Return (x, y) of the center of cell containing provided text 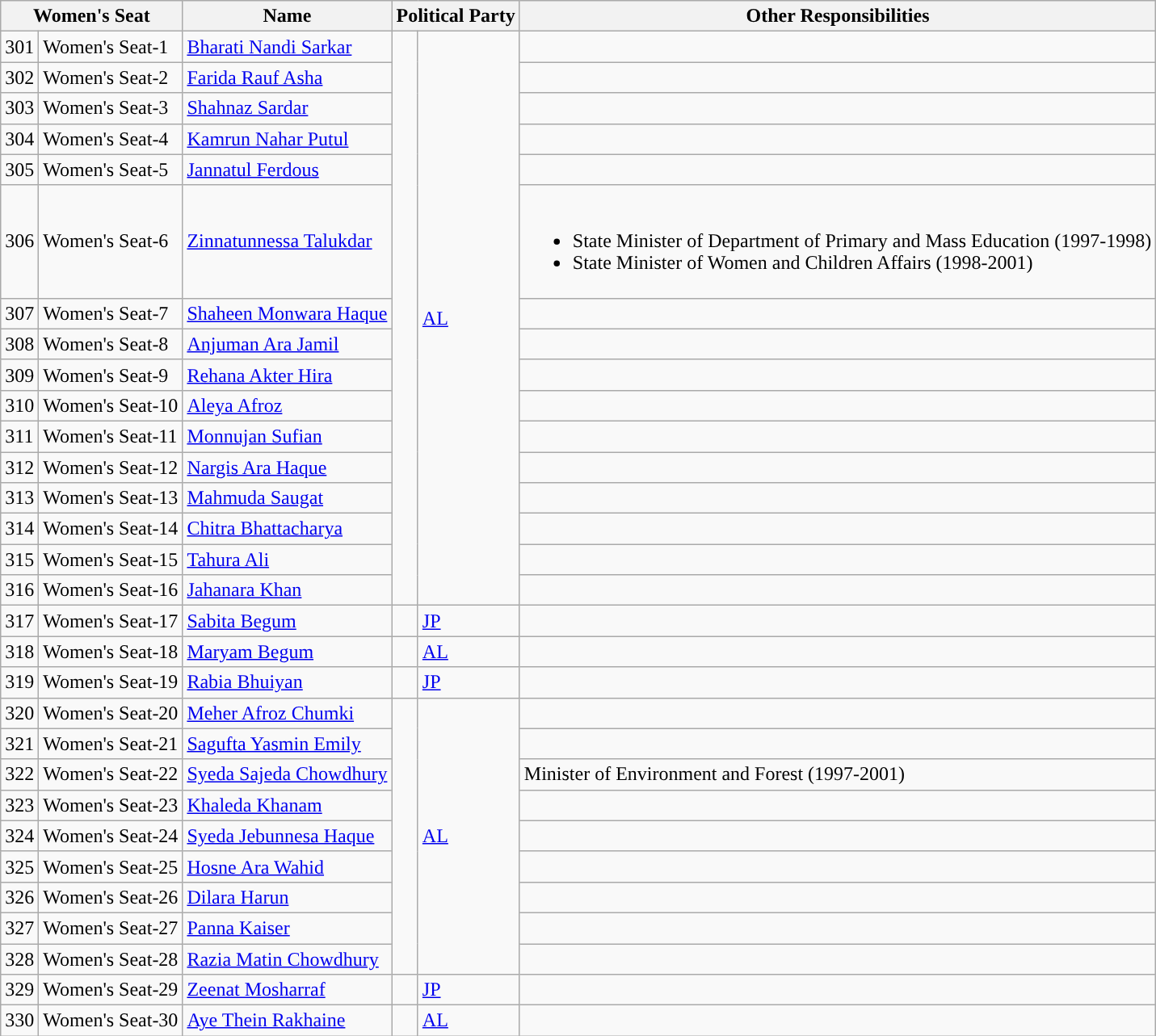
329 (19, 990)
Women's Seat-21 (111, 744)
Women's Seat-19 (111, 682)
Zinnatunnessa Talukdar (288, 241)
Women's Seat-30 (111, 1021)
316 (19, 590)
311 (19, 436)
Women's Seat-16 (111, 590)
Syeda Jebunnesa Haque (288, 836)
Maryam Begum (288, 652)
Women's Seat-14 (111, 529)
Women's Seat-2 (111, 78)
Name (288, 16)
Aye Thein Rakhaine (288, 1021)
Women's Seat-12 (111, 468)
Bharati Nandi Sarkar (288, 47)
Women's Seat-1 (111, 47)
314 (19, 529)
Jannatul Ferdous (288, 170)
Women's Seat-20 (111, 713)
Women's Seat-29 (111, 990)
Dilara Harun (288, 897)
Women's Seat-7 (111, 313)
328 (19, 958)
State Minister of Department of Primary and Mass Education (1997-1998)State Minister of Women and Children Affairs (1998-2001) (838, 241)
Razia Matin Chowdhury (288, 958)
302 (19, 78)
Women's Seat-13 (111, 498)
Meher Afroz Chumki (288, 713)
Nargis Ara Haque (288, 468)
330 (19, 1021)
317 (19, 621)
Women's Seat-26 (111, 897)
325 (19, 866)
315 (19, 560)
327 (19, 928)
308 (19, 344)
Women's Seat-6 (111, 241)
323 (19, 805)
Women's Seat-11 (111, 436)
Women's Seat-17 (111, 621)
304 (19, 139)
Aleya Afroz (288, 405)
Women's Seat-22 (111, 774)
Mahmuda Saugat (288, 498)
305 (19, 170)
Women's Seat-5 (111, 170)
Sagufta Yasmin Emily (288, 744)
Hosne Ara Wahid (288, 866)
319 (19, 682)
Jahanara Khan (288, 590)
Other Responsibilities (838, 16)
Women's Seat-3 (111, 108)
313 (19, 498)
Farida Rauf Asha (288, 78)
Rabia Bhuiyan (288, 682)
Rehana Akter Hira (288, 375)
Political Party (456, 16)
306 (19, 241)
Anjuman Ara Jamil (288, 344)
324 (19, 836)
309 (19, 375)
318 (19, 652)
307 (19, 313)
Women's Seat-28 (111, 958)
Women's Seat-10 (111, 405)
326 (19, 897)
Women's Seat-25 (111, 866)
Chitra Bhattacharya (288, 529)
Shahnaz Sardar (288, 108)
301 (19, 47)
303 (19, 108)
Women's Seat-15 (111, 560)
Sabita Begum (288, 621)
Tahura Ali (288, 560)
312 (19, 468)
Women's Seat-27 (111, 928)
Women's Seat-9 (111, 375)
Shaheen Monwara Haque (288, 313)
Women's Seat-4 (111, 139)
Kamrun Nahar Putul (288, 139)
Zeenat Mosharraf (288, 990)
321 (19, 744)
Women's Seat-24 (111, 836)
Women's Seat-23 (111, 805)
Women's Seat-18 (111, 652)
310 (19, 405)
320 (19, 713)
Khaleda Khanam (288, 805)
Women's Seat (92, 16)
Minister of Environment and Forest (1997-2001) (838, 774)
Women's Seat-8 (111, 344)
Syeda Sajeda Chowdhury (288, 774)
Panna Kaiser (288, 928)
322 (19, 774)
Monnujan Sufian (288, 436)
